Identify which cell holds the provided text, then report its [x, y] central coordinate. 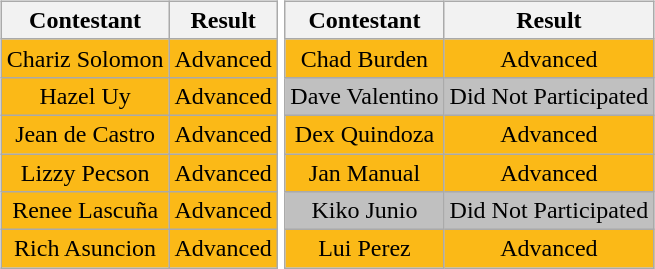
Renee Lascuña [85, 211]
Hazel Uy [85, 96]
Lizzy Pecson [85, 173]
Chad Burden [364, 58]
Rich Asuncion [85, 249]
Kiko Junio [364, 211]
Lui Perez [364, 249]
Jan Manual [364, 173]
Jean de Castro [85, 134]
Dave Valentino [364, 96]
Chariz Solomon [85, 58]
Dex Quindoza [364, 134]
